Find where the given text appears and provide that cell's center as [X, Y] coordinate. 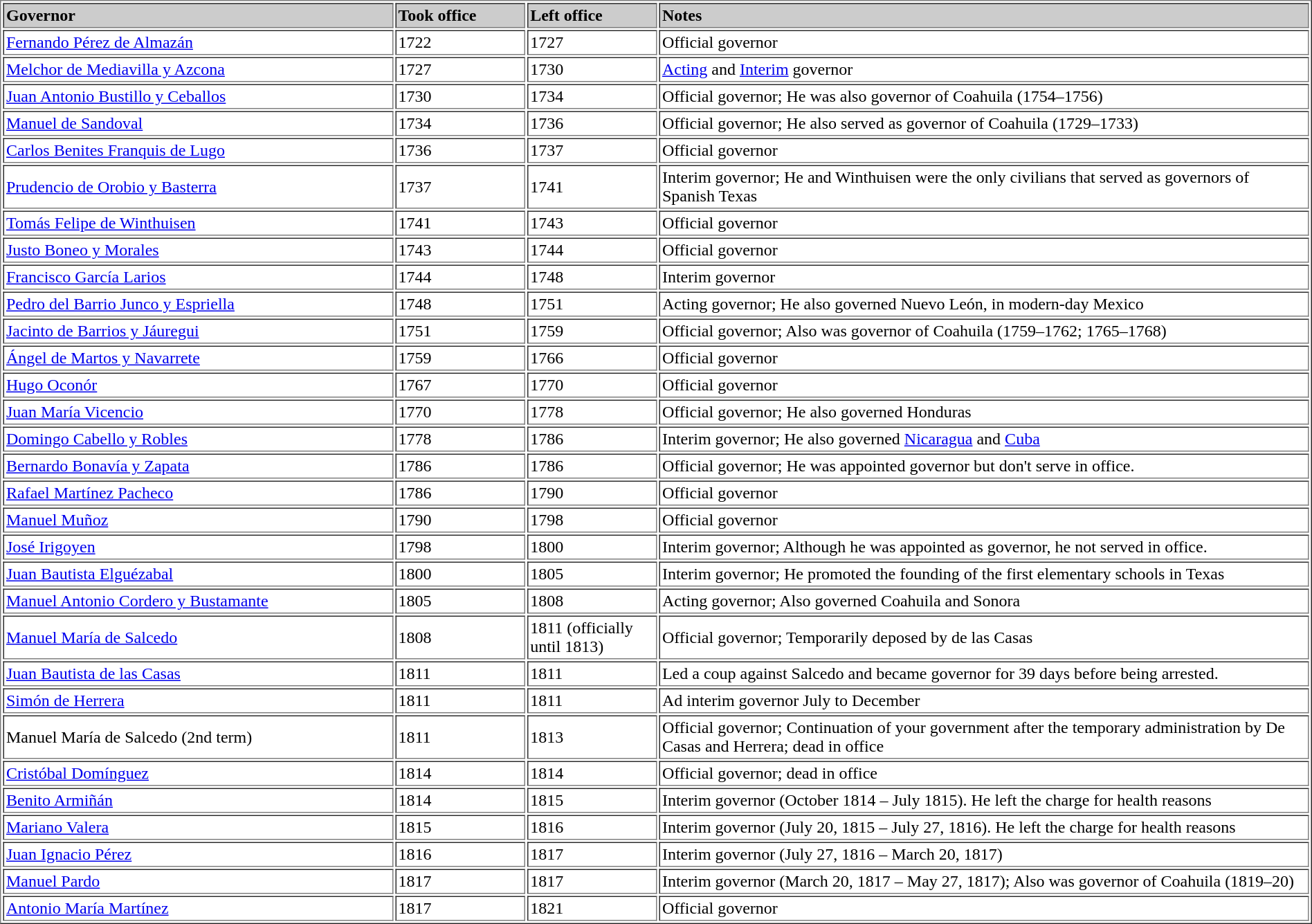
Melchor de Mediavilla y Azcona [198, 69]
1813 [592, 738]
Official governor; He also governed Honduras [984, 413]
1766 [592, 359]
Official governor; Also was governor of Coahuila (1759–1762; 1765–1768) [984, 331]
Rafael Martínez Pacheco [198, 493]
Official governor; Continuation of your government after the temporary administration by De Casas and Herrera; dead in office [984, 738]
1821 [592, 908]
Benito Armiñán [198, 800]
Juan Bautista de las Casas [198, 674]
José Irigoyen [198, 547]
Bernardo Bonavía y Zapata [198, 466]
Hugo Oconór [198, 385]
Interim governor (March 20, 1817 – May 27, 1817); Also was governor of Coahuila (1819–20) [984, 882]
Manuel de Sandoval [198, 123]
Official governor; He was also governor of Coahuila (1754–1756) [984, 97]
Simón de Herrera [198, 700]
Acting governor; Also governed Coahuila and Sonora [984, 601]
Manuel Pardo [198, 882]
Interim governor (October 1814 – July 1815). He left the charge for health reasons [984, 800]
Justo Boneo y Morales [198, 251]
Juan Antonio Bustillo y Ceballos [198, 97]
Mariano Valera [198, 828]
Acting and Interim governor [984, 69]
Manuel María de Salcedo [198, 638]
Interim governor [984, 277]
1722 [460, 43]
Left office [592, 15]
Juan María Vicencio [198, 413]
Jacinto de Barrios y Jáuregui [198, 331]
Manuel Antonio Cordero y Bustamante [198, 601]
1767 [460, 385]
Official governor; dead in office [984, 774]
Interim governor; He and Winthuisen were the only civilians that served as governors of Spanish Texas [984, 187]
Governor [198, 15]
Acting governor; He also governed Nuevo León, in modern-day Mexico [984, 305]
Interim governor (July 27, 1816 – March 20, 1817) [984, 854]
Manuel María de Salcedo (2nd term) [198, 738]
Interim governor; He also governed Nicaragua and Cuba [984, 439]
Juan Ignacio Pérez [198, 854]
Official governor; He was appointed governor but don't serve in office. [984, 466]
Interim governor; He promoted the founding of the first elementary schools in Texas [984, 574]
Interim governor (July 20, 1815 – July 27, 1816). He left the charge for health reasons [984, 828]
Pedro del Barrio Junco y Espriella [198, 305]
Ad interim governor July to December [984, 700]
Juan Bautista Elguézabal [198, 574]
Prudencio de Orobio y Basterra [198, 187]
Domingo Cabello y Robles [198, 439]
Official governor; He also served as governor of Coahuila (1729–1733) [984, 123]
Cristóbal Domínguez [198, 774]
Manuel Muñoz [198, 520]
Fernando Pérez de Almazán [198, 43]
Took office [460, 15]
Carlos Benites Franquis de Lugo [198, 151]
1811 (officially until 1813) [592, 638]
Antonio María Martínez [198, 908]
Francisco García Larios [198, 277]
Notes [984, 15]
Led a coup against Salcedo and became governor for 39 days before being arrested. [984, 674]
Tomás Felipe de Winthuisen [198, 223]
Interim governor; Although he was appointed as governor, he not served in office. [984, 547]
Ángel de Martos y Navarrete [198, 359]
Official governor; Temporarily deposed by de las Casas [984, 638]
